From the cell containing the given text, extract its center point as (X, Y) coordinate. 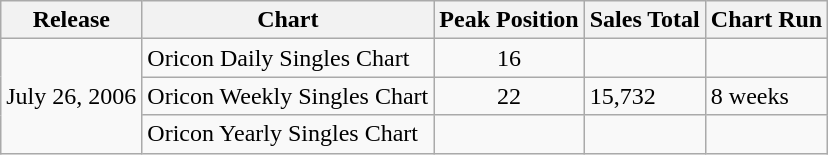
Sales Total (644, 20)
Peak Position (509, 20)
July 26, 2006 (72, 96)
8 weeks (766, 96)
22 (509, 96)
15,732 (644, 96)
Chart (288, 20)
Release (72, 20)
Oricon Daily Singles Chart (288, 58)
Oricon Yearly Singles Chart (288, 134)
Chart Run (766, 20)
Oricon Weekly Singles Chart (288, 96)
16 (509, 58)
